Identify which cell holds the provided text, then report its (X, Y) central coordinate. 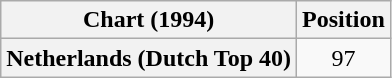
Position (344, 20)
Chart (1994) (149, 20)
Netherlands (Dutch Top 40) (149, 58)
97 (344, 58)
